Pinpoint the cell where the given text exists, returning its [X, Y] midpoint coordinate. 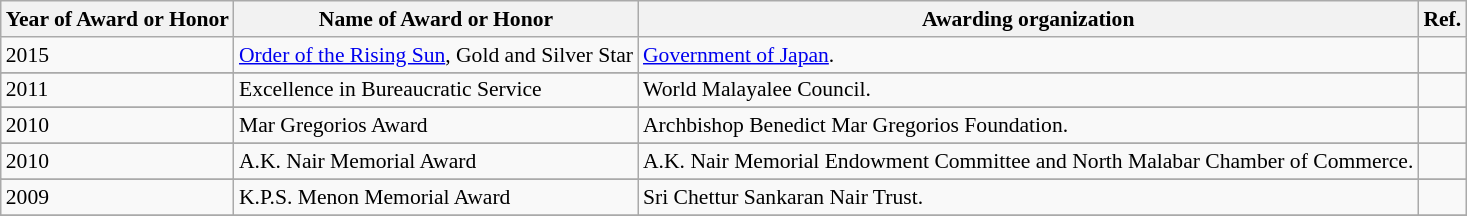
Ref. [1442, 19]
Year of Award or Honor [118, 19]
A.K. Nair Memorial Award [436, 162]
Awarding organization [1028, 19]
2015 [118, 55]
Archbishop Benedict Mar Gregorios Foundation. [1028, 126]
2009 [118, 197]
Mar Gregorios Award [436, 126]
Excellence in Bureaucratic Service [436, 90]
K.P.S. Menon Memorial Award [436, 197]
Sri Chettur Sankaran Nair Trust. [1028, 197]
A.K. Nair Memorial Endowment Committee and North Malabar Chamber of Commerce. [1028, 162]
World Malayalee Council. [1028, 90]
Government of Japan. [1028, 55]
2011 [118, 90]
Order of the Rising Sun, Gold and Silver Star [436, 55]
Name of Award or Honor [436, 19]
